Identify which cell holds the provided text, then report its [x, y] central coordinate. 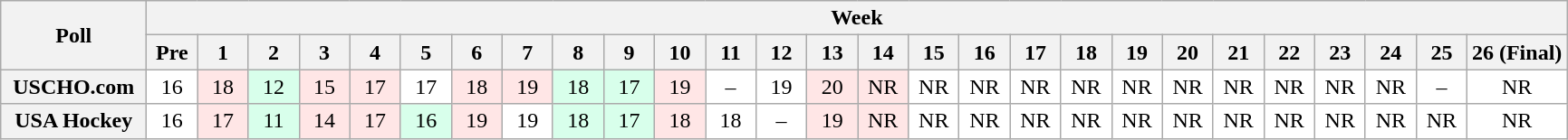
USA Hockey [74, 121]
5 [426, 52]
2 [274, 52]
13 [832, 52]
3 [324, 52]
USCHO.com [74, 87]
25 [1441, 52]
9 [629, 52]
26 (Final) [1516, 52]
8 [578, 52]
Pre [172, 52]
7 [527, 52]
23 [1340, 52]
6 [476, 52]
4 [375, 52]
22 [1289, 52]
Poll [74, 35]
10 [679, 52]
1 [223, 52]
Week [857, 18]
24 [1390, 52]
21 [1238, 52]
